Return [x, y] of the center of cell containing provided text 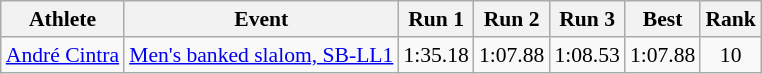
André Cintra [62, 55]
Run 2 [512, 19]
1:35.18 [436, 55]
Run 1 [436, 19]
1:08.53 [586, 55]
Event [261, 19]
Best [662, 19]
Athlete [62, 19]
Run 3 [586, 19]
Rank [730, 19]
Men's banked slalom, SB-LL1 [261, 55]
10 [730, 55]
